Locate the cell with the specified text and output its [x, y] center coordinate. 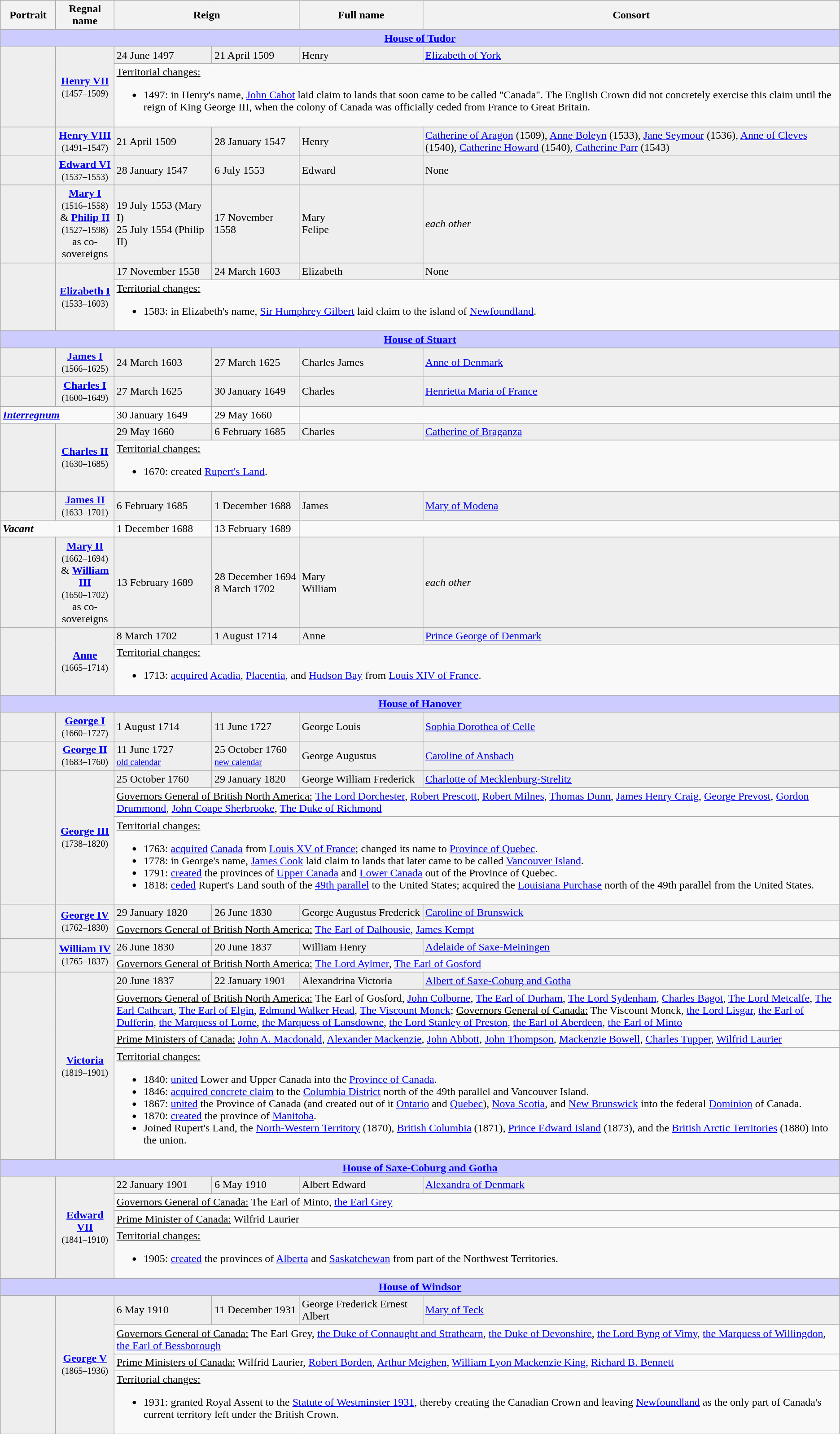
George Frederick Ernest Albert [361, 1310]
24 June 1497 [163, 55]
Charles James [361, 362]
6 July 1553 [256, 171]
Caroline of Brunswick [631, 912]
George Augustus [361, 756]
Elizabeth [361, 271]
George I(1660–1727) [85, 726]
Reign [206, 15]
25 October 1760 [163, 779]
Consort [631, 15]
William IV(1765–1837) [85, 955]
Governors General of British North America: The Lord Aylmer, The Earl of Gosford [477, 964]
Territorial changes:1713: acquired Acadia, Placentia, and Hudson Bay from Louis XIV of France. [477, 670]
House of Tudor [420, 38]
George IV(1762–1830) [85, 921]
Anne [361, 636]
Elizabeth I(1533–1603) [85, 296]
MaryWilliam [361, 582]
28 December 16948 March 1702 [256, 582]
Adelaide of Saxe-Meiningen [631, 947]
Vacant [57, 529]
James I(1566–1625) [85, 362]
Henrietta Maria of France [631, 391]
Charles II(1630–1685) [85, 457]
House of Hanover [420, 704]
Mary II(1662–1694)& William III(1650–1702)as co-sovereigns [85, 582]
James [361, 506]
Mary of Teck [631, 1310]
Edward VI(1537–1553) [85, 171]
Territorial changes:1905: created the provinces of Alberta and Saskatchewan from part of the Northwest Territories. [477, 1253]
11 June 1727old calendar [163, 756]
House of Stuart [420, 339]
Prime Minister of Canada: Wilfrid Laurier [477, 1219]
Sophia Dorothea of Celle [631, 726]
Alexandrina Victoria [361, 981]
Governors General of British North America: The Earl of Dalhousie, James Kempt [477, 929]
Territorial changes:1670: created Rupert's Land. [477, 466]
Henry VII(1457–1509) [85, 87]
Mary I(1516–1558)& Philip II(1527–1598)as co-sovereigns [85, 224]
Albert of Saxe-Coburg and Gotha [631, 981]
George Louis [361, 726]
Henry VIII(1491–1547) [85, 141]
Catherine of Braganza [631, 432]
Charlotte of Mecklenburg-Strelitz [631, 779]
Charles I(1600–1649) [85, 391]
8 March 1702 [163, 636]
House of Saxe-Coburg and Gotha [420, 1168]
George V(1865–1936) [85, 1364]
Interregnum [57, 414]
Prime Ministers of Canada: John A. Macdonald, Alexander Mackenzie, John Abbott, John Thompson, Mackenzie Bowell, Charles Tupper, Wilfrid Laurier [477, 1039]
George III(1738–1820) [85, 837]
Alexandra of Denmark [631, 1185]
Prime Ministers of Canada: Wilfrid Laurier, Robert Borden, Arthur Meighen, William Lyon Mackenzie King, Richard B. Bennett [477, 1362]
Edward [361, 171]
Caroline of Ansbach [631, 756]
Albert Edward [361, 1185]
Governors General of Canada: The Earl of Minto, the Earl Grey [477, 1202]
Full name [361, 15]
William Henry [361, 947]
Catherine of Aragon (1509), Anne Boleyn (1533), Jane Seymour (1536), Anne of Cleves (1540), Catherine Howard (1540), Catherine Parr (1543) [631, 141]
Portrait [28, 15]
11 June 1727 [256, 726]
Anne of Denmark [631, 362]
Regnal name [85, 15]
Victoria(1819–1901) [85, 1066]
Territorial changes:1583: in Elizabeth's name, Sir Humphrey Gilbert laid claim to the island of Newfoundland. [477, 305]
Anne(1665–1714) [85, 661]
Mary of Modena [631, 506]
MaryFelipe [361, 224]
James II(1633–1701) [85, 506]
George William Frederick [361, 779]
House of Windsor [420, 1287]
25 October 1760new calendar [256, 756]
Prince George of Denmark [631, 636]
George II(1683–1760) [85, 756]
19 July 1553 (Mary I)25 July 1554 (Philip II) [163, 224]
George Augustus Frederick [361, 912]
11 December 1931 [256, 1310]
Elizabeth of York [631, 55]
Edward VII(1841–1910) [85, 1227]
